Provide the (x, y) coordinate of the cell's center where the given text is located.  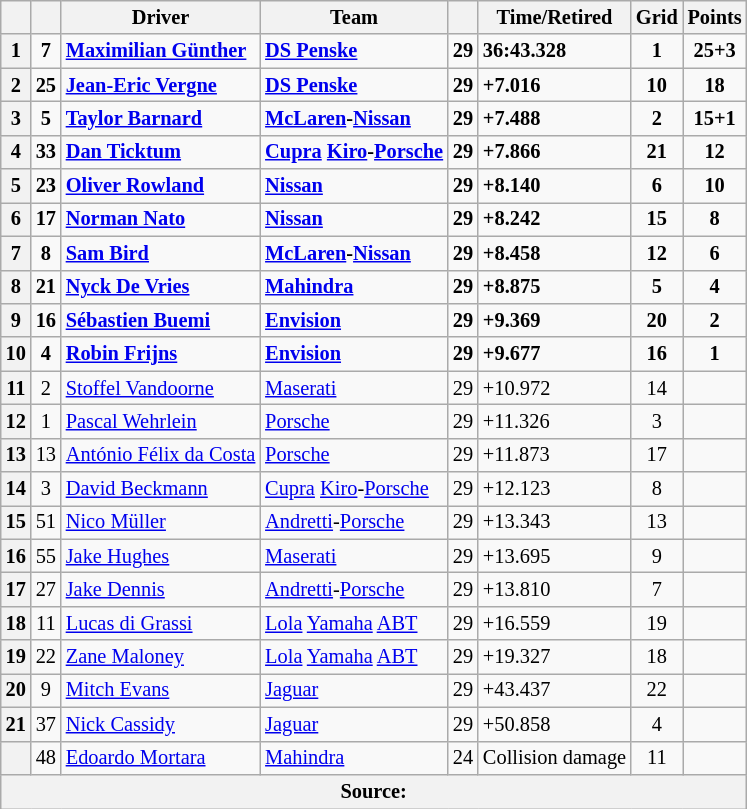
Nyck De Vries (160, 287)
+19.327 (554, 657)
Sébastien Buemi (160, 320)
Taylor Barnard (160, 118)
Nick Cassidy (160, 724)
+43.437 (554, 690)
Source: (374, 791)
+13.695 (554, 556)
Lucas di Grassi (160, 623)
Maximilian Günther (160, 51)
Edoardo Mortara (160, 758)
+13.810 (554, 589)
Grid (657, 17)
Dan Ticktum (160, 152)
36:43.328 (554, 51)
Zane Maloney (160, 657)
+50.858 (554, 724)
25+3 (715, 51)
+11.873 (554, 455)
25 (46, 85)
Jake Hughes (160, 556)
Sam Bird (160, 253)
23 (46, 186)
Nico Müller (160, 522)
33 (46, 152)
Robin Frijns (160, 354)
+8.140 (554, 186)
24 (463, 758)
+7.488 (554, 118)
Points (715, 17)
Norman Nato (160, 219)
+8.242 (554, 219)
Team (354, 17)
Mitch Evans (160, 690)
+9.369 (554, 320)
15+1 (715, 118)
Jake Dennis (160, 589)
Jean-Eric Vergne (160, 85)
+7.866 (554, 152)
Time/Retired (554, 17)
48 (46, 758)
+7.016 (554, 85)
Pascal Wehrlein (160, 421)
David Beckmann (160, 489)
+13.343 (554, 522)
António Félix da Costa (160, 455)
Collision damage (554, 758)
+12.123 (554, 489)
+16.559 (554, 623)
51 (46, 522)
Oliver Rowland (160, 186)
+8.458 (554, 253)
55 (46, 556)
37 (46, 724)
+8.875 (554, 287)
+10.972 (554, 388)
27 (46, 589)
+9.677 (554, 354)
Stoffel Vandoorne (160, 388)
+11.326 (554, 421)
Driver (160, 17)
